Detect which cell encompasses the target text, then output its (X, Y) center coordinate. 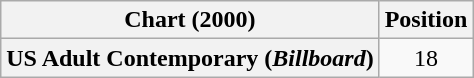
18 (426, 58)
Chart (2000) (190, 20)
US Adult Contemporary (Billboard) (190, 58)
Position (426, 20)
